Pinpoint the cell where the given text exists, returning its (X, Y) midpoint coordinate. 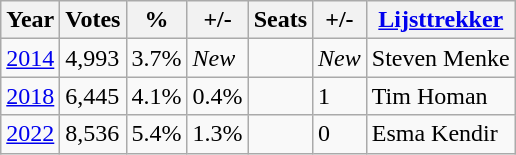
0.4% (218, 96)
Votes (93, 20)
2022 (30, 134)
3.7% (156, 58)
1.3% (218, 134)
Lijsttrekker (440, 20)
4.1% (156, 96)
2018 (30, 96)
0 (340, 134)
% (156, 20)
6,445 (93, 96)
5.4% (156, 134)
4,993 (93, 58)
2014 (30, 58)
Steven Menke (440, 58)
Year (30, 20)
Esma Kendir (440, 134)
Tim Homan (440, 96)
1 (340, 96)
8,536 (93, 134)
Seats (280, 20)
